Output the [x, y] coordinate of the center of the cell containing the given text.  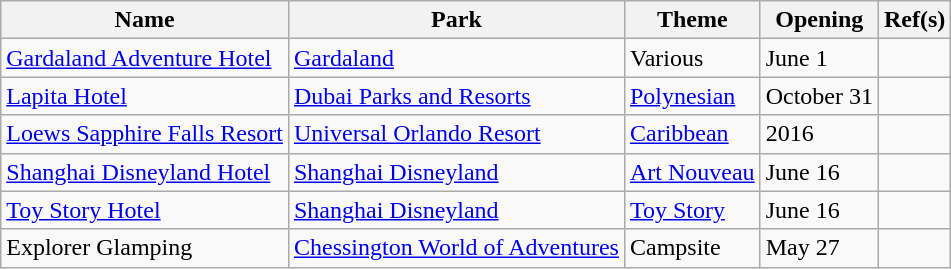
Toy Story Hotel [145, 210]
Polynesian [692, 96]
Art Nouveau [692, 172]
June 1 [819, 58]
Gardaland Adventure Hotel [145, 58]
Dubai Parks and Resorts [456, 96]
October 31 [819, 96]
Shanghai Disneyland Hotel [145, 172]
Theme [692, 20]
Chessington World of Adventures [456, 248]
Caribbean [692, 134]
May 27 [819, 248]
Universal Orlando Resort [456, 134]
Park [456, 20]
Gardaland [456, 58]
Toy Story [692, 210]
Ref(s) [915, 20]
Various [692, 58]
Campsite [692, 248]
Explorer Glamping [145, 248]
Name [145, 20]
Opening [819, 20]
2016 [819, 134]
Lapita Hotel [145, 96]
Loews Sapphire Falls Resort [145, 134]
